Find where the given text appears and provide that cell's center as (X, Y) coordinate. 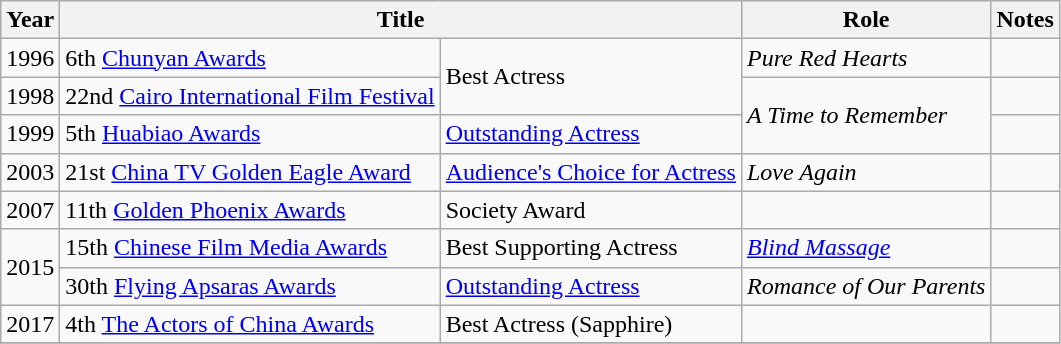
22nd Cairo International Film Festival (250, 96)
Role (866, 20)
Society Award (590, 210)
A Time to Remember (866, 115)
Pure Red Hearts (866, 58)
1998 (30, 96)
30th Flying Apsaras Awards (250, 286)
2015 (30, 267)
Title (401, 20)
1996 (30, 58)
5th Huabiao Awards (250, 134)
11th Golden Phoenix Awards (250, 210)
4th The Actors of China Awards (250, 324)
1999 (30, 134)
Romance of Our Parents (866, 286)
Best Actress (Sapphire) (590, 324)
Notes (1025, 20)
2017 (30, 324)
15th Chinese Film Media Awards (250, 248)
Year (30, 20)
Blind Massage (866, 248)
2003 (30, 172)
6th Chunyan Awards (250, 58)
Best Actress (590, 77)
21st China TV Golden Eagle Award (250, 172)
Love Again (866, 172)
Audience's Choice for Actress (590, 172)
Best Supporting Actress (590, 248)
2007 (30, 210)
